Determine the (X, Y) coordinate at the center of the cell enclosing the given text.  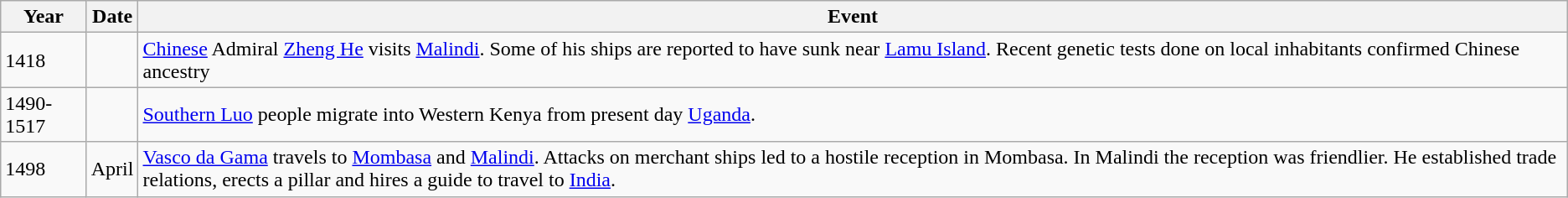
April (112, 169)
Southern Luo people migrate into Western Kenya from present day Uganda. (853, 114)
1418 (44, 60)
1498 (44, 169)
Year (44, 17)
Event (853, 17)
Date (112, 17)
1490-1517 (44, 114)
